Extract the [x, y] coordinate from the center of the cell holding the provided text.  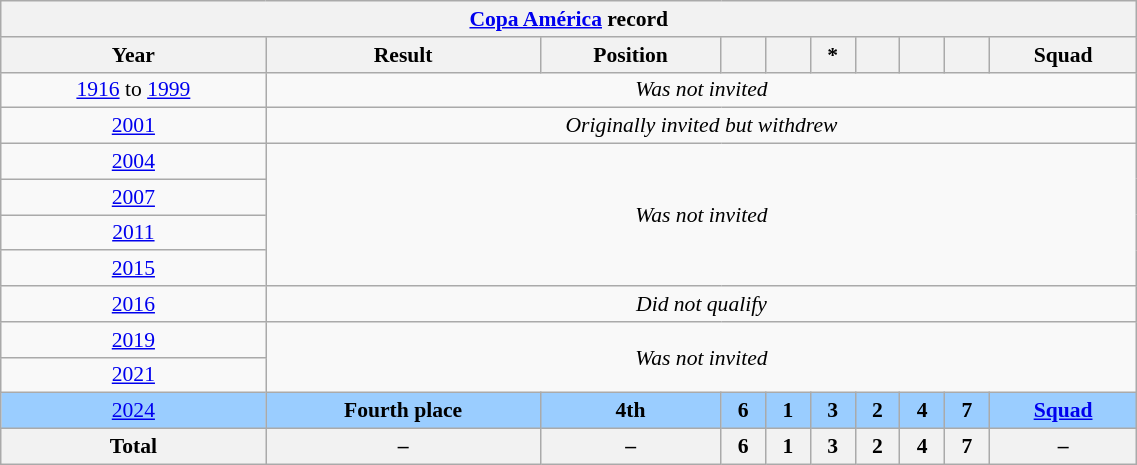
Originally invited but withdrew [702, 126]
2019 [134, 340]
2021 [134, 375]
Year [134, 55]
2001 [134, 126]
4th [630, 411]
2024 [134, 411]
Fourth place [403, 411]
Result [403, 55]
Total [134, 447]
Did not qualify [702, 304]
1916 to 1999 [134, 90]
Copa América record [569, 19]
* [832, 55]
2011 [134, 233]
2007 [134, 197]
2015 [134, 269]
Position [630, 55]
2004 [134, 162]
2016 [134, 304]
